Capture the cell that displays the provided text and extract its [x, y] central coordinate. 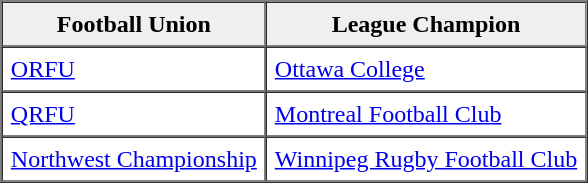
Winnipeg Rugby Football Club [426, 158]
QRFU [134, 114]
Football Union [134, 24]
Montreal Football Club [426, 114]
Ottawa College [426, 68]
Northwest Championship [134, 158]
ORFU [134, 68]
League Champion [426, 24]
